Find where the given text appears and provide that cell's center as [x, y] coordinate. 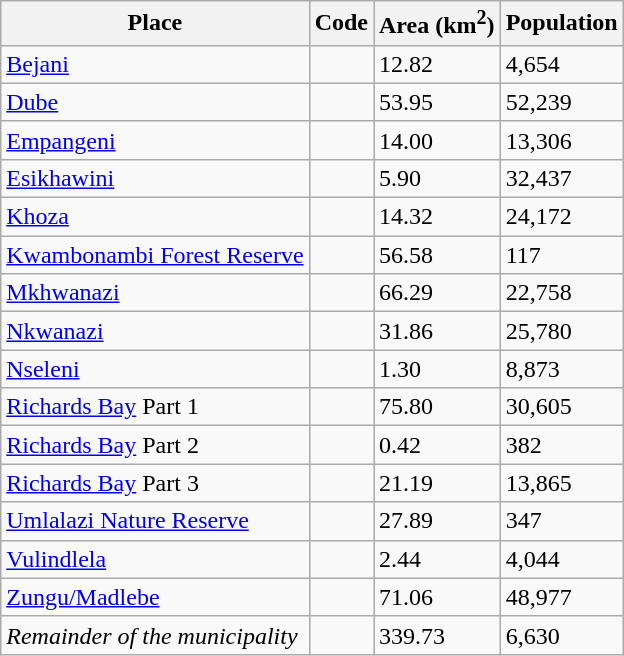
21.19 [438, 483]
0.42 [438, 445]
Kwambonambi Forest Reserve [155, 255]
30,605 [562, 407]
14.32 [438, 217]
Zungu/Madlebe [155, 597]
Richards Bay Part 3 [155, 483]
75.80 [438, 407]
66.29 [438, 293]
Dube [155, 102]
Khoza [155, 217]
4,654 [562, 64]
Richards Bay Part 2 [155, 445]
Esikhawini [155, 178]
13,306 [562, 140]
22,758 [562, 293]
Bejani [155, 64]
Vulindlela [155, 559]
Nkwanazi [155, 331]
1.30 [438, 369]
Empangeni [155, 140]
12.82 [438, 64]
32,437 [562, 178]
24,172 [562, 217]
347 [562, 521]
25,780 [562, 331]
117 [562, 255]
339.73 [438, 635]
Richards Bay Part 1 [155, 407]
71.06 [438, 597]
53.95 [438, 102]
6,630 [562, 635]
5.90 [438, 178]
Population [562, 24]
52,239 [562, 102]
Area (km2) [438, 24]
8,873 [562, 369]
382 [562, 445]
31.86 [438, 331]
Place [155, 24]
48,977 [562, 597]
27.89 [438, 521]
Code [341, 24]
14.00 [438, 140]
4,044 [562, 559]
Umlalazi Nature Reserve [155, 521]
13,865 [562, 483]
2.44 [438, 559]
Remainder of the municipality [155, 635]
Nseleni [155, 369]
Mkhwanazi [155, 293]
56.58 [438, 255]
